Return the [X, Y] coordinate for the center point of the cell that contains the specified text.  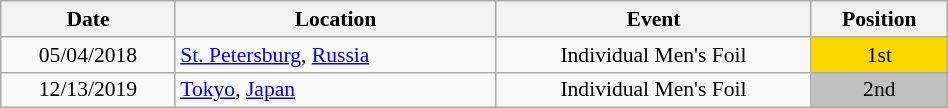
Location [335, 19]
Tokyo, Japan [335, 90]
Date [88, 19]
2nd [879, 90]
1st [879, 55]
12/13/2019 [88, 90]
St. Petersburg, Russia [335, 55]
Event [654, 19]
Position [879, 19]
05/04/2018 [88, 55]
